For the text-containing cell, return its midpoint in (X, Y) coordinate format. 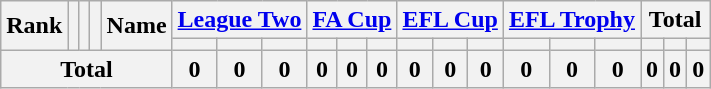
FA Cup (352, 20)
League Two (240, 20)
Rank (34, 26)
EFL Trophy (572, 20)
Name (136, 26)
EFL Cup (450, 20)
